Locate the cell with the specified text and output its [X, Y] center coordinate. 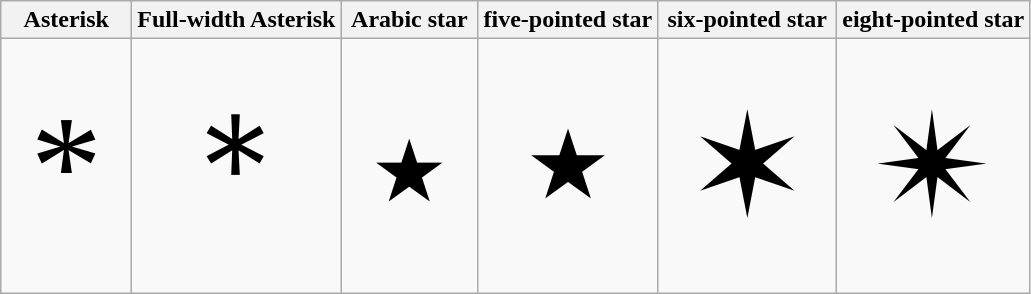
Asterisk [66, 20]
Full-width Asterisk [236, 20]
٭ [410, 166]
five-pointed star [568, 20]
★ [568, 166]
eight-pointed star [934, 20]
Arabic star [410, 20]
six-pointed star [748, 20]
✴ [934, 166]
＊ [236, 166]
✶ [748, 166]
* [66, 166]
